Return the (x, y) coordinate for the center point of the cell that contains the specified text.  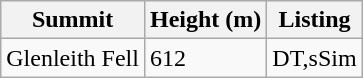
612 (205, 58)
Glenleith Fell (73, 58)
Height (m) (205, 20)
DT,sSim (314, 58)
Listing (314, 20)
Summit (73, 20)
